Provide the (x, y) coordinate of the cell's center where the given text is located.  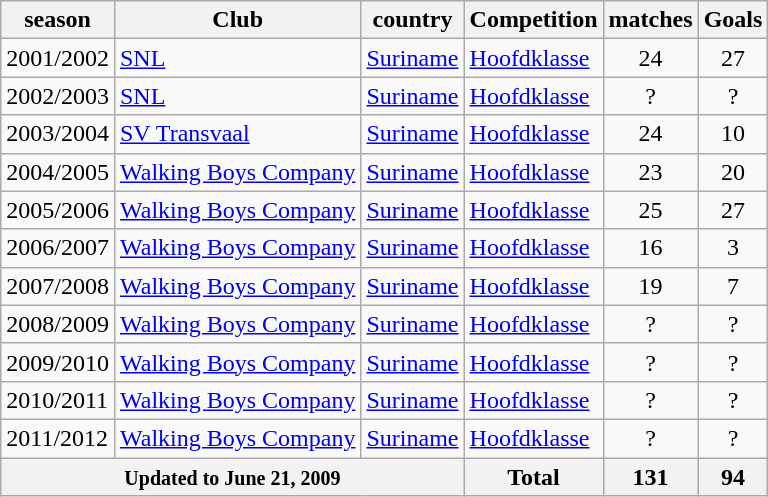
2008/2009 (58, 324)
matches (650, 20)
2009/2010 (58, 362)
3 (733, 248)
season (58, 20)
2010/2011 (58, 400)
2004/2005 (58, 172)
25 (650, 210)
country (412, 20)
2005/2006 (58, 210)
2001/2002 (58, 58)
Competition (534, 20)
94 (733, 477)
Goals (733, 20)
10 (733, 134)
Updated to June 21, 2009 (232, 477)
2002/2003 (58, 96)
2003/2004 (58, 134)
7 (733, 286)
131 (650, 477)
Total (534, 477)
2007/2008 (58, 286)
16 (650, 248)
23 (650, 172)
19 (650, 286)
2006/2007 (58, 248)
2011/2012 (58, 438)
SV Transvaal (237, 134)
Club (237, 20)
20 (733, 172)
